Pinpoint the cell where the given text exists, returning its (x, y) midpoint coordinate. 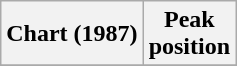
Peakposition (189, 34)
Chart (1987) (72, 34)
